For the text-containing cell, return its midpoint in (x, y) coordinate format. 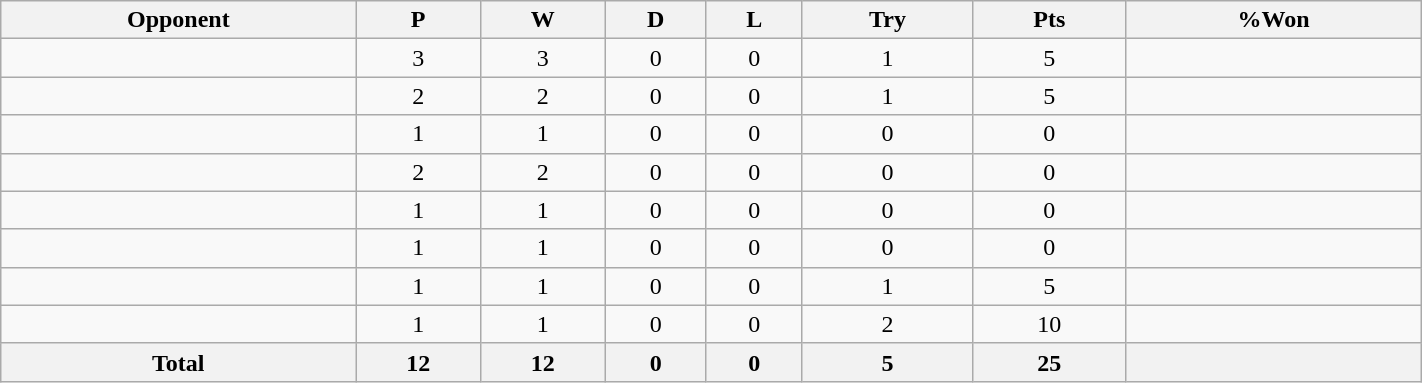
L (754, 20)
W (544, 20)
P (418, 20)
Pts (1050, 20)
25 (1050, 362)
Total (178, 362)
%Won (1274, 20)
Try (887, 20)
Opponent (178, 20)
D (656, 20)
10 (1050, 324)
